Detect which cell encompasses the target text, then output its [x, y] center coordinate. 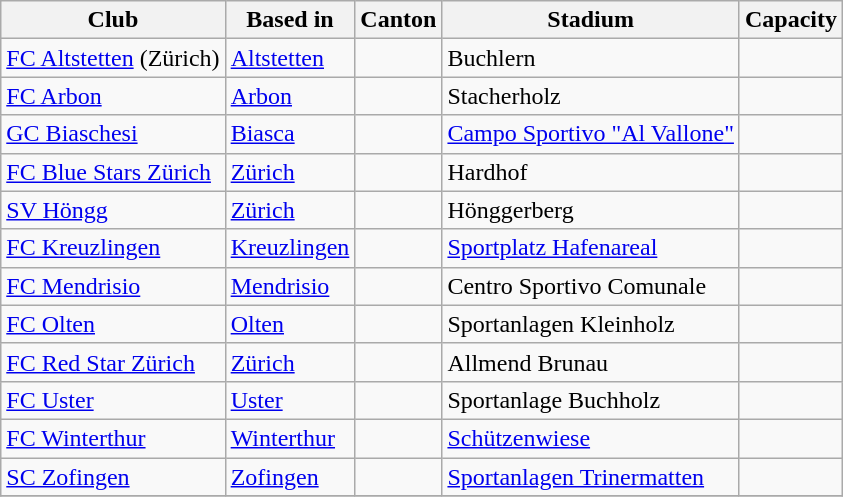
Allmend Brunau [591, 362]
Kreuzlingen [290, 248]
FC Uster [113, 400]
Olten [290, 324]
FC Mendrisio [113, 286]
Centro Sportivo Comunale [591, 286]
Based in [290, 20]
FC Kreuzlingen [113, 248]
Stadium [591, 20]
Campo Sportivo "Al Vallone" [591, 134]
Sportanlagen Trinermatten [591, 477]
Arbon [290, 96]
Club [113, 20]
Hönggerberg [591, 210]
Winterthur [290, 438]
Stacherholz [591, 96]
Mendrisio [290, 286]
FC Blue Stars Zürich [113, 172]
Sportanlagen Kleinholz [591, 324]
FC Red Star Zürich [113, 362]
FC Winterthur [113, 438]
Schützenwiese [591, 438]
FC Olten [113, 324]
Altstetten [290, 58]
SC Zofingen [113, 477]
Hardhof [591, 172]
Uster [290, 400]
FC Arbon [113, 96]
SV Höngg [113, 210]
Capacity [790, 20]
Canton [398, 20]
Biasca [290, 134]
Sportanlage Buchholz [591, 400]
GC Biaschesi [113, 134]
Sportplatz Hafenareal [591, 248]
Zofingen [290, 477]
FC Altstetten (Zürich) [113, 58]
Buchlern [591, 58]
